Scan for the cell matching the given text and deliver its [x, y] coordinate at center. 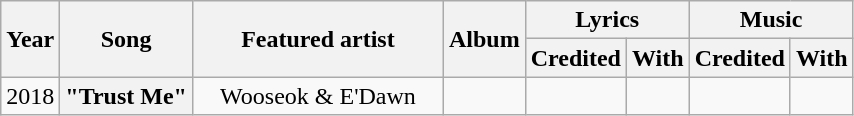
Music [771, 20]
Album [484, 39]
Year [30, 39]
Wooseok & E'Dawn [318, 96]
Lyrics [607, 20]
2018 [30, 96]
Featured artist [318, 39]
Song [126, 39]
"Trust Me" [126, 96]
